Provide the (x, y) coordinate of the cell's center where the given text is located.  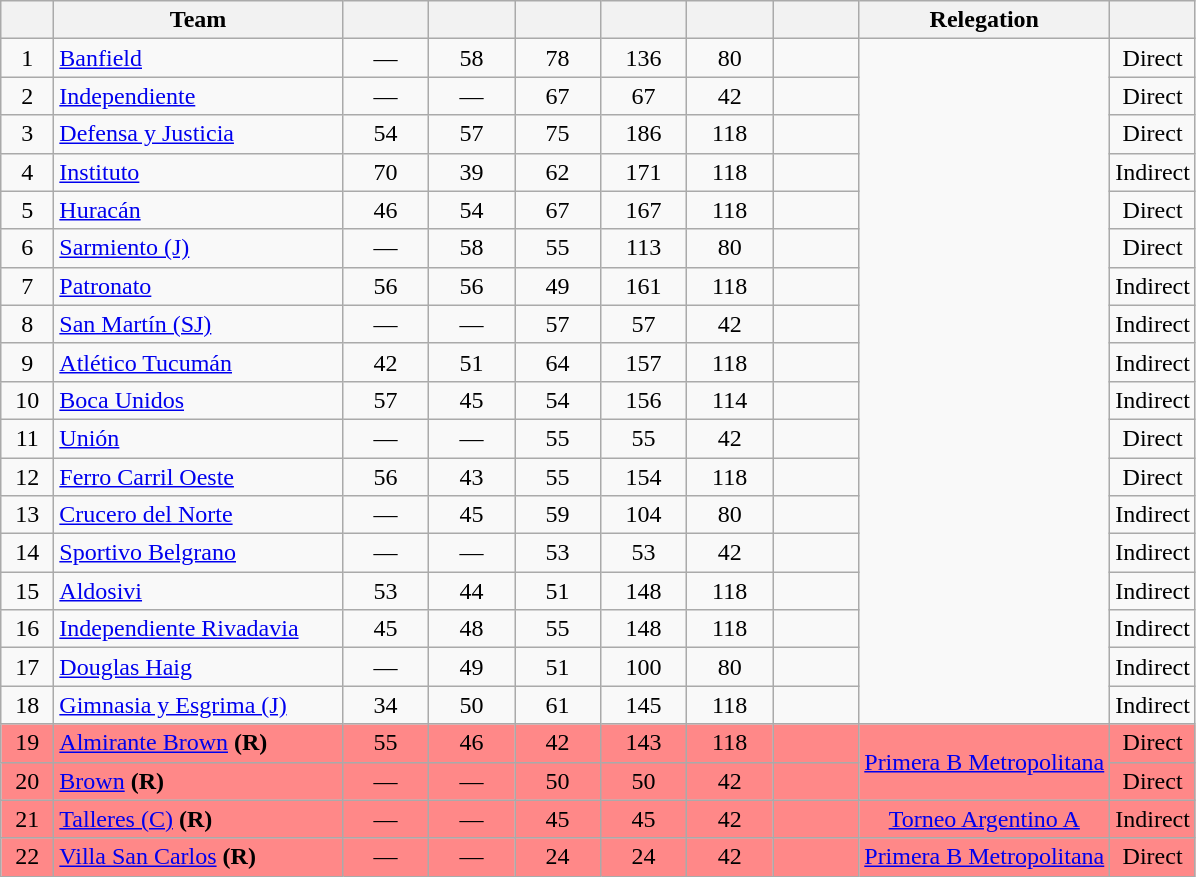
14 (28, 553)
43 (471, 477)
1 (28, 58)
Banfield (198, 58)
75 (557, 134)
Sportivo Belgrano (198, 553)
19 (28, 743)
100 (644, 667)
Atlético Tucumán (198, 362)
39 (471, 172)
171 (644, 172)
78 (557, 58)
Independiente (198, 96)
143 (644, 743)
22 (28, 857)
2 (28, 96)
5 (28, 210)
186 (644, 134)
34 (385, 705)
Almirante Brown (R) (198, 743)
3 (28, 134)
8 (28, 324)
161 (644, 286)
Villa San Carlos (R) (198, 857)
136 (644, 58)
Talleres (C) (R) (198, 819)
16 (28, 629)
64 (557, 362)
Huracán (198, 210)
17 (28, 667)
Boca Unidos (198, 400)
Ferro Carril Oeste (198, 477)
157 (644, 362)
20 (28, 781)
104 (644, 515)
4 (28, 172)
Unión (198, 438)
San Martín (SJ) (198, 324)
Gimnasia y Esgrima (J) (198, 705)
Team (198, 20)
Patronato (198, 286)
10 (28, 400)
154 (644, 477)
Torneo Argentino A (984, 819)
156 (644, 400)
Brown (R) (198, 781)
9 (28, 362)
Relegation (984, 20)
70 (385, 172)
145 (644, 705)
113 (644, 248)
114 (730, 400)
21 (28, 819)
6 (28, 248)
Douglas Haig (198, 667)
13 (28, 515)
61 (557, 705)
15 (28, 591)
48 (471, 629)
11 (28, 438)
62 (557, 172)
12 (28, 477)
18 (28, 705)
167 (644, 210)
7 (28, 286)
59 (557, 515)
Sarmiento (J) (198, 248)
Aldosivi (198, 591)
44 (471, 591)
Crucero del Norte (198, 515)
Instituto (198, 172)
Independiente Rivadavia (198, 629)
Defensa y Justicia (198, 134)
